Detect which cell encompasses the target text, then output its [x, y] center coordinate. 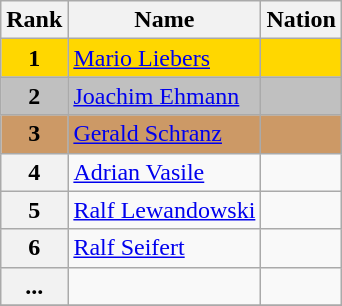
Adrian Vasile [164, 172]
6 [34, 248]
Ralf Seifert [164, 248]
Rank [34, 20]
Nation [301, 20]
Name [164, 20]
Joachim Ehmann [164, 96]
Gerald Schranz [164, 134]
2 [34, 96]
5 [34, 210]
3 [34, 134]
Ralf Lewandowski [164, 210]
... [34, 286]
4 [34, 172]
Mario Liebers [164, 58]
1 [34, 58]
